Extract the [X, Y] coordinate from the center of the cell holding the provided text.  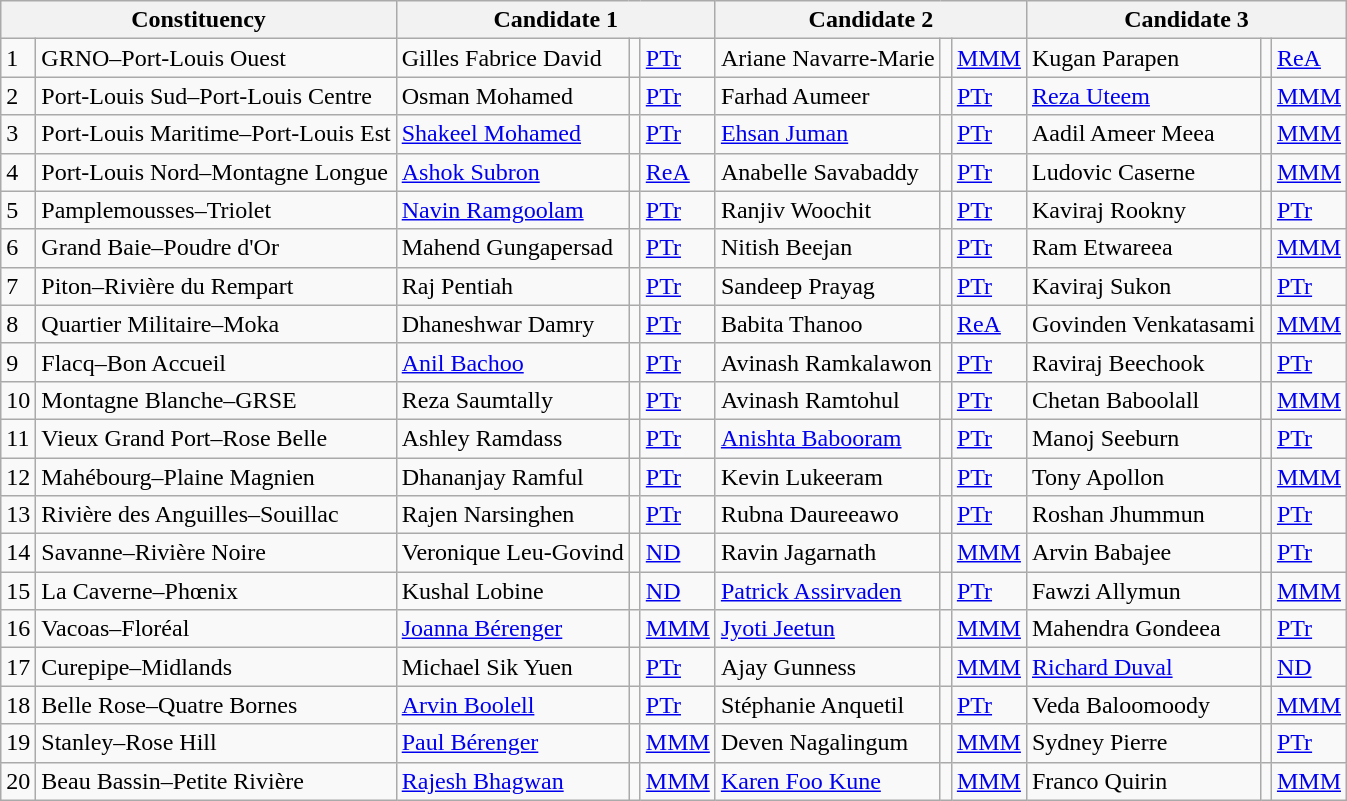
Ehsan Juman [828, 134]
Mahendra Gondeea [1143, 629]
Osman Mohamed [512, 96]
Savanne–Rivière Noire [216, 553]
Rajesh Bhagwan [512, 781]
Patrick Assirvaden [828, 591]
20 [18, 781]
15 [18, 591]
Ludovic Caserne [1143, 172]
4 [18, 172]
Beau Bassin–Petite Rivière [216, 781]
2 [18, 96]
Ram Etwareea [1143, 248]
Babita Thanoo [828, 324]
Fawzi Allymun [1143, 591]
Veda Baloomoody [1143, 705]
9 [18, 362]
18 [18, 705]
Deven Nagalingum [828, 743]
Franco Quirin [1143, 781]
Belle Rose–Quatre Bornes [216, 705]
Ariane Navarre-Marie [828, 58]
Shakeel Mohamed [512, 134]
Kugan Parapen [1143, 58]
17 [18, 667]
Nitish Beejan [828, 248]
Richard Duval [1143, 667]
3 [18, 134]
Candidate 1 [556, 20]
Port-Louis Nord–Montagne Longue [216, 172]
Stanley–Rose Hill [216, 743]
Grand Baie–Poudre d'Or [216, 248]
Candidate 2 [870, 20]
Paul Bérenger [512, 743]
Aadil Ameer Meea [1143, 134]
16 [18, 629]
Flacq–Bon Accueil [216, 362]
Mahébourg–Plaine Magnien [216, 477]
Rubna Daureeawo [828, 515]
Pamplemousses–Triolet [216, 210]
5 [18, 210]
Michael Sik Yuen [512, 667]
Reza Uteem [1143, 96]
10 [18, 400]
Tony Apollon [1143, 477]
Rivière des Anguilles–Souillac [216, 515]
Vieux Grand Port–Rose Belle [216, 438]
Candidate 3 [1186, 20]
Joanna Bérenger [512, 629]
Jyoti Jeetun [828, 629]
Kevin Lukeeram [828, 477]
Veronique Leu-Govind [512, 553]
Montagne Blanche–GRSE [216, 400]
Quartier Militaire–Moka [216, 324]
Anabelle Savabaddy [828, 172]
Sandeep Prayag [828, 286]
Arvin Boolell [512, 705]
Port-Louis Maritime–Port-Louis Est [216, 134]
Mahend Gungapersad [512, 248]
19 [18, 743]
Gilles Fabrice David [512, 58]
Avinash Ramtohul [828, 400]
Ajay Gunness [828, 667]
Piton–Rivière du Rempart [216, 286]
Govinden Venkatasami [1143, 324]
Ravin Jagarnath [828, 553]
Stéphanie Anquetil [828, 705]
6 [18, 248]
Navin Ramgoolam [512, 210]
1 [18, 58]
GRNO–Port-Louis Ouest [216, 58]
Curepipe–Midlands [216, 667]
Manoj Seeburn [1143, 438]
Kushal Lobine [512, 591]
Raj Pentiah [512, 286]
Ashok Subron [512, 172]
Chetan Baboolall [1143, 400]
Dhananjay Ramful [512, 477]
Roshan Jhummun [1143, 515]
Constituency [198, 20]
Ranjiv Woochit [828, 210]
Reza Saumtally [512, 400]
11 [18, 438]
Anishta Babooram [828, 438]
Raviraj Beechook [1143, 362]
Dhaneshwar Damry [512, 324]
Ashley Ramdass [512, 438]
Kaviraj Rookny [1143, 210]
Kaviraj Sukon [1143, 286]
12 [18, 477]
13 [18, 515]
Avinash Ramkalawon [828, 362]
14 [18, 553]
Rajen Narsinghen [512, 515]
Karen Foo Kune [828, 781]
8 [18, 324]
La Caverne–Phœnix [216, 591]
Sydney Pierre [1143, 743]
Farhad Aumeer [828, 96]
Arvin Babajee [1143, 553]
7 [18, 286]
Anil Bachoo [512, 362]
Vacoas–Floréal [216, 629]
Port-Louis Sud–Port-Louis Centre [216, 96]
